Provide the [x, y] coordinate of the cell's center where the given text is located.  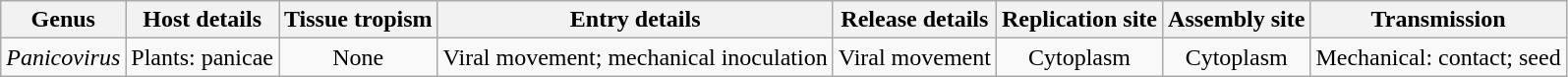
Release details [914, 20]
Host details [203, 20]
Plants: panicae [203, 57]
Replication site [1079, 20]
Panicovirus [63, 57]
Viral movement [914, 57]
None [359, 57]
Entry details [635, 20]
Mechanical: contact; seed [1438, 57]
Tissue tropism [359, 20]
Assembly site [1237, 20]
Transmission [1438, 20]
Viral movement; mechanical inoculation [635, 57]
Genus [63, 20]
